Search for the cell housing the specified text and yield its [x, y] center coordinate. 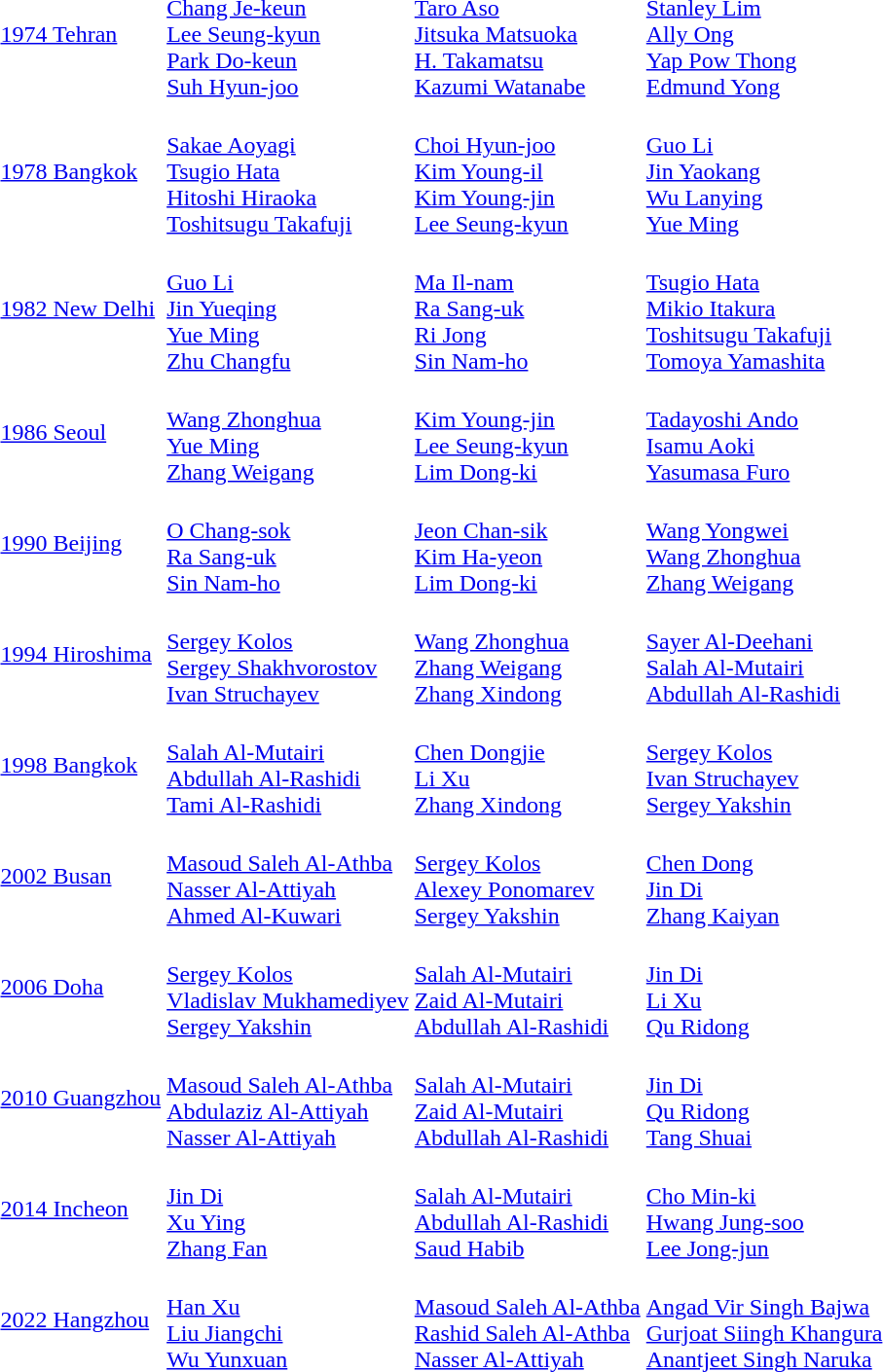
Jeon Chan-sikKim Ha-yeonLim Dong-ki [528, 543]
Sergey KolosVladislav MukhamediyevSergey Yakshin [288, 987]
Sergey KolosAlexey PonomarevSergey Yakshin [528, 876]
Chen DongjieLi XuZhang Xindong [528, 765]
Jin DiXu YingZhang Fan [288, 1209]
Sakae AoyagiTsugio HataHitoshi HiraokaToshitsugu Takafuji [288, 171]
Salah Al-MutairiAbdullah Al-RashidiTami Al-Rashidi [288, 765]
Kim Young-jinLee Seung-kyunLim Dong-ki [528, 432]
Salah Al-MutairiAbdullah Al-RashidiSaud Habib [528, 1209]
Sergey KolosSergey ShakhvorostovIvan Struchayev [288, 654]
Ma Il-namRa Sang-ukRi JongSin Nam-ho [528, 308]
Masoud Saleh Al-AthbaNasser Al-AttiyahAhmed Al-Kuwari [288, 876]
Wang ZhonghuaZhang WeigangZhang Xindong [528, 654]
Wang ZhonghuaYue MingZhang Weigang [288, 432]
Choi Hyun-jooKim Young-ilKim Young-jinLee Seung-kyun [528, 171]
Masoud Saleh Al-AthbaAbdulaziz Al-AttiyahNasser Al-Attiyah [288, 1098]
Guo LiJin YueqingYue MingZhu Changfu [288, 308]
O Chang-sokRa Sang-ukSin Nam-ho [288, 543]
